Output the [X, Y] coordinate of the center of the cell containing the given text.  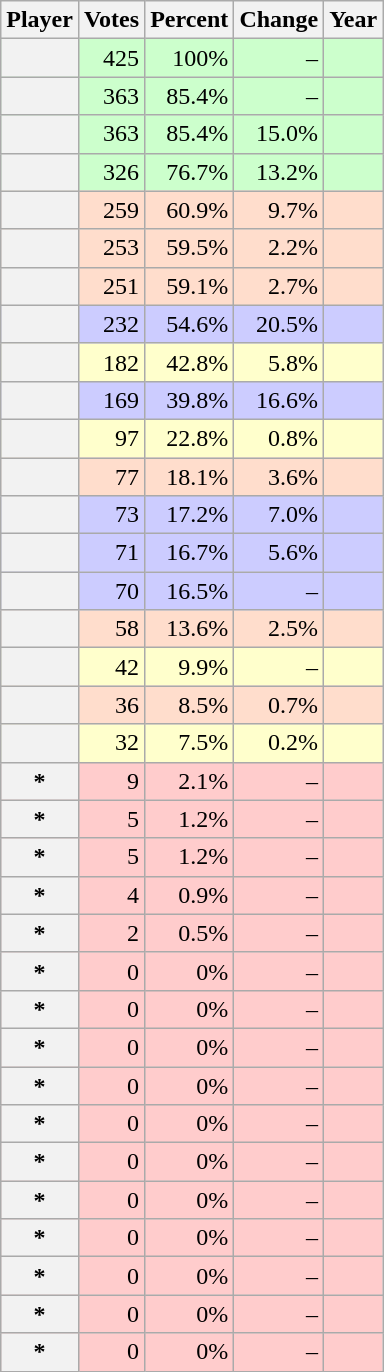
2.2% [279, 248]
15.0% [279, 134]
Year [354, 20]
36 [111, 705]
251 [111, 286]
9.7% [279, 210]
42 [111, 667]
7.0% [279, 515]
4 [111, 895]
2.5% [279, 629]
Votes [111, 20]
70 [111, 591]
259 [111, 210]
73 [111, 515]
0.9% [190, 895]
Player [40, 20]
20.5% [279, 324]
0.2% [279, 743]
59.1% [190, 286]
77 [111, 477]
5.8% [279, 362]
32 [111, 743]
2.7% [279, 286]
16.6% [279, 400]
16.5% [190, 591]
17.2% [190, 515]
9 [111, 781]
76.7% [190, 172]
0.8% [279, 438]
2 [111, 933]
59.5% [190, 248]
2.1% [190, 781]
Percent [190, 20]
60.9% [190, 210]
22.8% [190, 438]
42.8% [190, 362]
7.5% [190, 743]
97 [111, 438]
9.9% [190, 667]
8.5% [190, 705]
16.7% [190, 553]
Change [279, 20]
0.7% [279, 705]
169 [111, 400]
253 [111, 248]
182 [111, 362]
232 [111, 324]
425 [111, 58]
13.2% [279, 172]
5.6% [279, 553]
100% [190, 58]
3.6% [279, 477]
54.6% [190, 324]
18.1% [190, 477]
326 [111, 172]
13.6% [190, 629]
71 [111, 553]
0.5% [190, 933]
39.8% [190, 400]
58 [111, 629]
